Scan for the cell matching the given text and deliver its [x, y] coordinate at center. 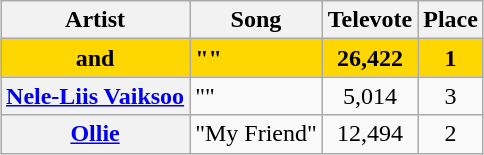
Place [451, 20]
and [96, 58]
Ollie [96, 134]
5,014 [370, 96]
26,422 [370, 58]
Televote [370, 20]
2 [451, 134]
1 [451, 58]
Nele-Liis Vaiksoo [96, 96]
12,494 [370, 134]
"My Friend" [256, 134]
Artist [96, 20]
3 [451, 96]
Song [256, 20]
